Return the (X, Y) coordinate for the center point of the cell that contains the specified text.  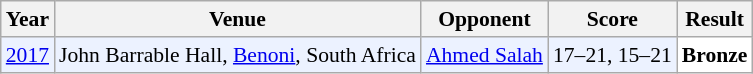
2017 (28, 55)
Result (715, 19)
Year (28, 19)
Bronze (715, 55)
John Barrable Hall, Benoni, South Africa (238, 55)
Ahmed Salah (484, 55)
Venue (238, 19)
Opponent (484, 19)
Score (612, 19)
17–21, 15–21 (612, 55)
